Return the (x, y) coordinate for the center point of the cell that contains the specified text.  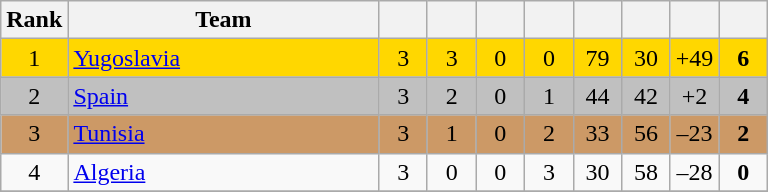
Tunisia (224, 134)
44 (598, 96)
79 (598, 58)
Algeria (224, 172)
42 (646, 96)
–23 (694, 134)
Yugoslavia (224, 58)
Spain (224, 96)
Team (224, 20)
6 (744, 58)
33 (598, 134)
–28 (694, 172)
56 (646, 134)
58 (646, 172)
+2 (694, 96)
Rank (34, 20)
+49 (694, 58)
